Pinpoint the cell where the given text exists, returning its (x, y) midpoint coordinate. 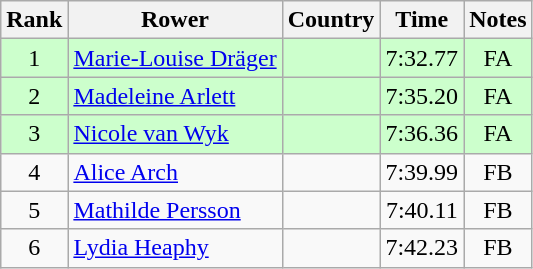
Notes (498, 20)
7:32.77 (422, 58)
6 (34, 248)
3 (34, 134)
Nicole van Wyk (175, 134)
Lydia Heaphy (175, 248)
7:40.11 (422, 210)
Madeleine Arlett (175, 96)
Alice Arch (175, 172)
7:36.36 (422, 134)
Country (331, 20)
Rank (34, 20)
5 (34, 210)
7:42.23 (422, 248)
4 (34, 172)
Marie-Louise Dräger (175, 58)
1 (34, 58)
7:39.99 (422, 172)
2 (34, 96)
Mathilde Persson (175, 210)
Time (422, 20)
Rower (175, 20)
7:35.20 (422, 96)
